Return the [x, y] coordinate for the center point of the cell that contains the specified text.  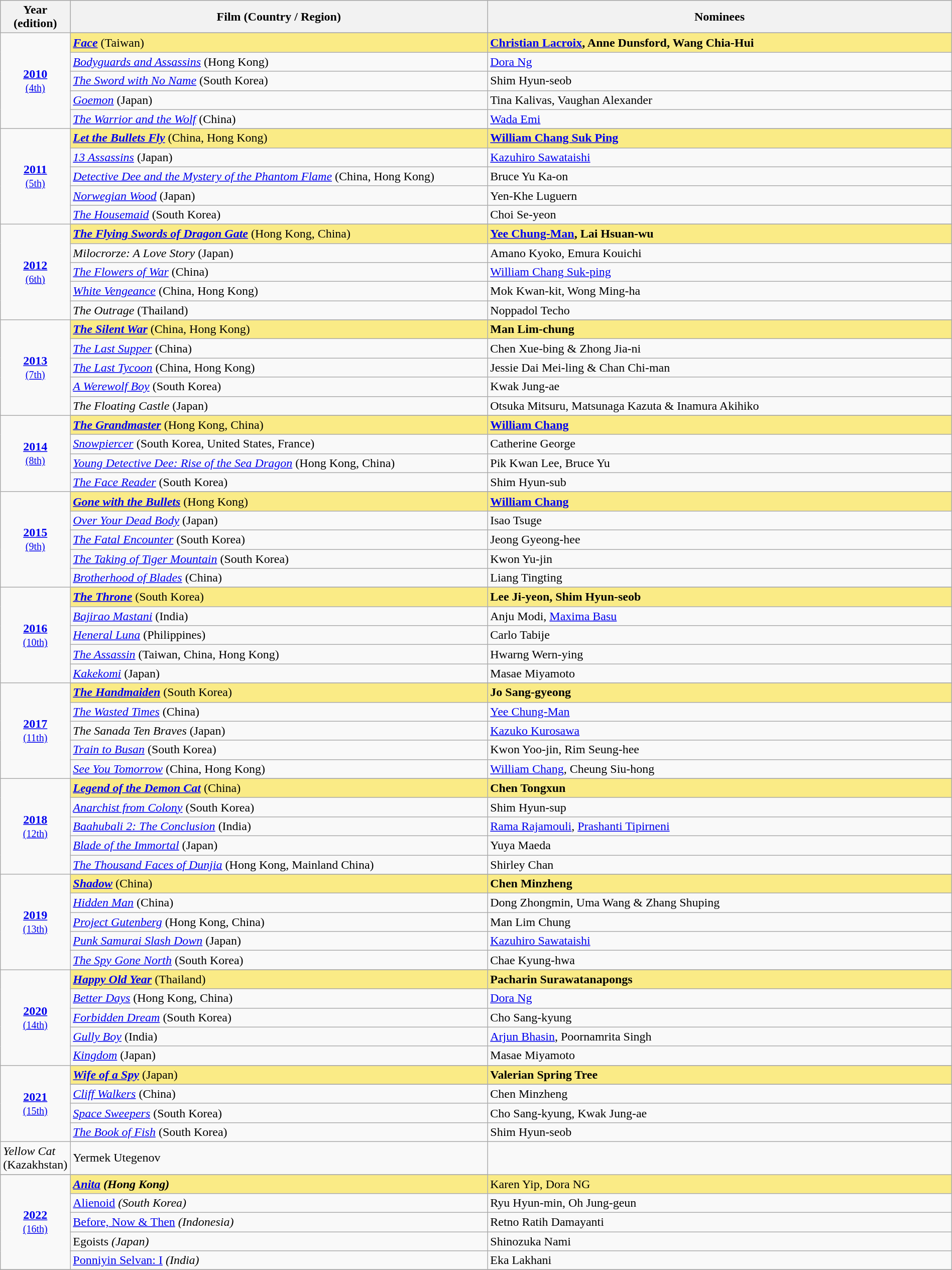
William Chang, Cheung Siu-hong [720, 769]
The Handmaiden (South Korea) [279, 692]
Kingdom (Japan) [279, 1056]
Catherine George [720, 444]
Legend of the Demon Cat (China) [279, 788]
Year(edition) [35, 17]
Christian Lacroix, Anne Dunsford, Wang Chia-Hui [720, 43]
White Vengeance (China, Hong Kong) [279, 291]
Retno Ratih Damayanti [720, 1222]
The Flying Swords of Dragon Gate (Hong Kong, China) [279, 234]
Anarchist from Colony (South Korea) [279, 807]
2014 (8th) [35, 453]
Better Days (Hong Kong, China) [279, 998]
2011 (5th) [35, 176]
Otsuka Mitsuru, Matsunaga Kazuta & Inamura Akihiko [720, 406]
Chae Kyung-hwa [720, 960]
Snowpiercer (South Korea, United States, France) [279, 444]
13 Assassins (Japan) [279, 157]
Shadow (China) [279, 884]
Film (Country / Region) [279, 17]
2022 (16th) [35, 1222]
Cho Sang-kyung [720, 1017]
Jessie Dai Mei-ling & Chan Chi-man [720, 368]
Space Sweepers (South Korea) [279, 1113]
Carlo Tabije [720, 635]
Project Gutenberg (Hong Kong, China) [279, 922]
Anju Modi, Maxima Basu [720, 616]
Shirley Chan [720, 864]
The Assassin (Taiwan, China, Hong Kong) [279, 654]
The Outrage (Thailand) [279, 310]
Cliff Walkers (China) [279, 1094]
Cho Sang-kyung, Kwak Jung-ae [720, 1113]
Goemon (Japan) [279, 100]
2016 (10th) [35, 635]
Gone with the Bullets (Hong Kong) [279, 501]
Tina Kalivas, Vaughan Alexander [720, 100]
Valerian Spring Tree [720, 1075]
Milocrorze: A Love Story (Japan) [279, 253]
Young Detective Dee: Rise of the Sea Dragon (Hong Kong, China) [279, 463]
Gully Boy (India) [279, 1036]
Before, Now & Then (Indonesia) [279, 1222]
Shim Hyun-sup [720, 807]
The Last Tycoon (China, Hong Kong) [279, 368]
Noppadol Techo [720, 310]
2018 (12th) [35, 826]
Arjun Bhasin, Poornamrita Singh [720, 1036]
Yen-Khe Luguern [720, 195]
The Face Reader (South Korea) [279, 482]
William Chang Suk-ping [720, 272]
Kwak Jung-ae [720, 387]
Kwon Yoo-jin, Rim Seung-hee [720, 750]
The Throne (South Korea) [279, 597]
2010 (4th) [35, 81]
Chen Xue-bing & Zhong Jia-ni [720, 349]
Punk Samurai Slash Down (Japan) [279, 941]
Man Lim Chung [720, 922]
Chen Tongxun [720, 788]
Karen Yip, Dora NG [720, 1184]
Shinozuka Nami [720, 1241]
The Flowers of War (China) [279, 272]
Isao Tsuge [720, 520]
William Chang Suk Ping [720, 138]
The Housemaid (South Korea) [279, 214]
Face (Taiwan) [279, 43]
The Silent War (China, Hong Kong) [279, 329]
Kwon Yu-jin [720, 559]
The Taking of Tiger Mountain (South Korea) [279, 559]
Over Your Dead Body (Japan) [279, 520]
The Fatal Encounter (South Korea) [279, 539]
Happy Old Year (Thailand) [279, 979]
2019 (13th) [35, 922]
Kazuko Kurosawa [720, 731]
Bruce Yu Ka-on [720, 176]
Hwarng Wern-ying [720, 654]
Detective Dee and the Mystery of the Phantom Flame (China, Hong Kong) [279, 176]
The Sanada Ten Braves (Japan) [279, 731]
Pik Kwan Lee, Bruce Yu [720, 463]
Forbidden Dream (South Korea) [279, 1017]
The Wasted Times (China) [279, 712]
Brotherhood of Blades (China) [279, 578]
Wife of a Spy (Japan) [279, 1075]
Heneral Luna (Philippines) [279, 635]
Shim Hyun-sub [720, 482]
Lee Ji-yeon, Shim Hyun-seob [720, 597]
Yee Chung-Man [720, 712]
The Spy Gone North (South Korea) [279, 960]
Anita (Hong Kong) [279, 1184]
2020 (14th) [35, 1017]
Yee Chung-Man, Lai Hsuan-wu [720, 234]
Liang Tingting [720, 578]
The Grandmaster (Hong Kong, China) [279, 425]
Train to Busan (South Korea) [279, 750]
2021 (15th) [35, 1103]
The Book of Fish (South Korea) [279, 1132]
Norwegian Wood (Japan) [279, 195]
Mok Kwan-kit, Wong Ming-ha [720, 291]
Bajirao Mastani (India) [279, 616]
Amano Kyoko, Emura Kouichi [720, 253]
Man Lim-chung [720, 329]
2017 (11th) [35, 731]
Let the Bullets Fly (China, Hong Kong) [279, 138]
The Last Supper (China) [279, 349]
The Thousand Faces of Dunjia (Hong Kong, Mainland China) [279, 864]
Pacharin Surawatanapongs [720, 979]
See You Tomorrow (China, Hong Kong) [279, 769]
The Floating Castle (Japan) [279, 406]
Yermek Utegenov [279, 1158]
Dong Zhongmin, Uma Wang & Zhang Shuping [720, 903]
2015 (9th) [35, 539]
2013 (7th) [35, 368]
Choi Se-yeon [720, 214]
Kakekomi (Japan) [279, 673]
The Sword with No Name (South Korea) [279, 81]
Ryu Hyun-min, Oh Jung-geun [720, 1203]
Eka Lakhani [720, 1260]
Ponniyin Selvan: I (India) [279, 1260]
Jo Sang-gyeong [720, 692]
Egoists (Japan) [279, 1241]
Alienoid (South Korea) [279, 1203]
Baahubali 2: The Conclusion (India) [279, 826]
2012 (6th) [35, 272]
A Werewolf Boy (South Korea) [279, 387]
Wada Emi [720, 119]
The Warrior and the Wolf (China) [279, 119]
Rama Rajamouli, Prashanti Tipirneni [720, 826]
Yellow Cat (Kazakhstan) [35, 1158]
Blade of the Immortal (Japan) [279, 845]
Nominees [720, 17]
Bodyguards and Assassins (Hong Kong) [279, 62]
Yuya Maeda [720, 845]
Jeong Gyeong-hee [720, 539]
Hidden Man (China) [279, 903]
